Return (x, y) of the center of cell containing provided text 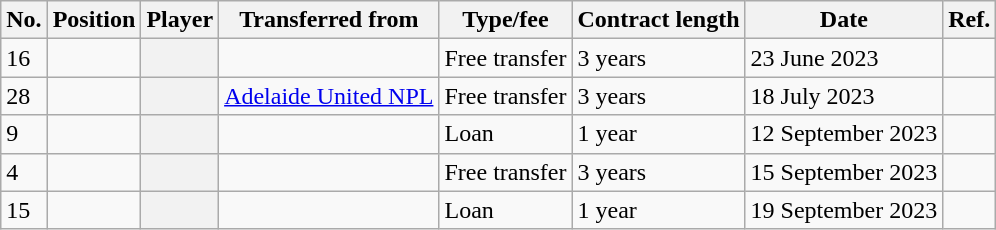
4 (24, 172)
16 (24, 58)
12 September 2023 (844, 134)
Type/fee (506, 20)
15 (24, 210)
18 July 2023 (844, 96)
Contract length (658, 20)
Date (844, 20)
Adelaide United NPL (329, 96)
No. (24, 20)
9 (24, 134)
Transferred from (329, 20)
Ref. (970, 20)
15 September 2023 (844, 172)
23 June 2023 (844, 58)
Player (180, 20)
19 September 2023 (844, 210)
28 (24, 96)
Position (94, 20)
